Scan for the cell matching the given text and deliver its (x, y) coordinate at center. 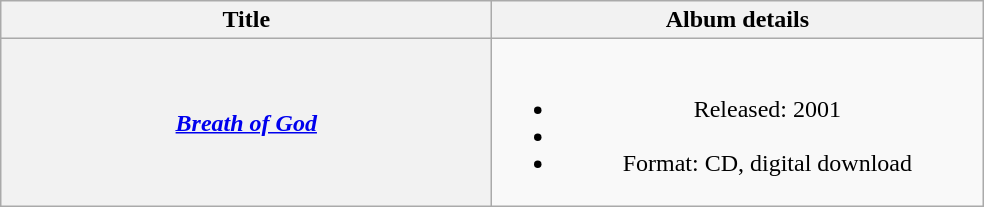
Album details (738, 20)
Breath of God (246, 122)
Released: 2001Format: CD, digital download (738, 122)
Title (246, 20)
